Identify which cell holds the provided text, then report its [X, Y] central coordinate. 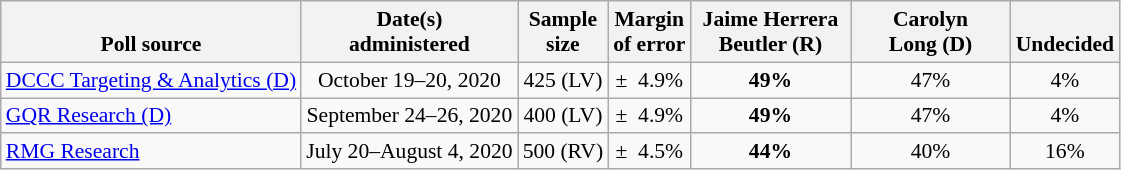
Date(s)administered [409, 32]
July 20–August 4, 2020 [409, 152]
425 (LV) [564, 80]
DCCC Targeting & Analytics (D) [151, 80]
44% [770, 152]
Poll source [151, 32]
400 (LV) [564, 116]
GQR Research (D) [151, 116]
Jaime HerreraBeutler (R) [770, 32]
Samplesize [564, 32]
40% [930, 152]
16% [1065, 152]
September 24–26, 2020 [409, 116]
CarolynLong (D) [930, 32]
Marginof error [649, 32]
RMG Research [151, 152]
October 19–20, 2020 [409, 80]
± 4.5% [649, 152]
Undecided [1065, 32]
500 (RV) [564, 152]
